Locate the cell with the specified text and output its [X, Y] center coordinate. 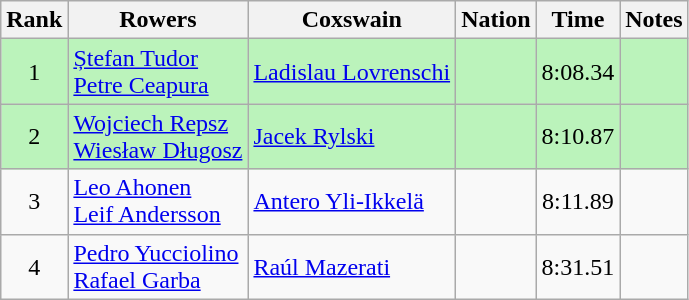
1 [34, 72]
Coxswain [352, 20]
8:31.51 [578, 266]
8:08.34 [578, 72]
Ladislau Lovrenschi [352, 72]
Nation [496, 20]
Raúl Mazerati [352, 266]
Leo AhonenLeif Andersson [158, 202]
Rowers [158, 20]
3 [34, 202]
Rank [34, 20]
Time [578, 20]
Jacek Rylski [352, 136]
Ștefan TudorPetre Ceapura [158, 72]
4 [34, 266]
Notes [654, 20]
Wojciech RepszWiesław Długosz [158, 136]
8:10.87 [578, 136]
2 [34, 136]
8:11.89 [578, 202]
Antero Yli-Ikkelä [352, 202]
Pedro YucciolinoRafael Garba [158, 266]
